Scan for the cell matching the given text and deliver its [x, y] coordinate at center. 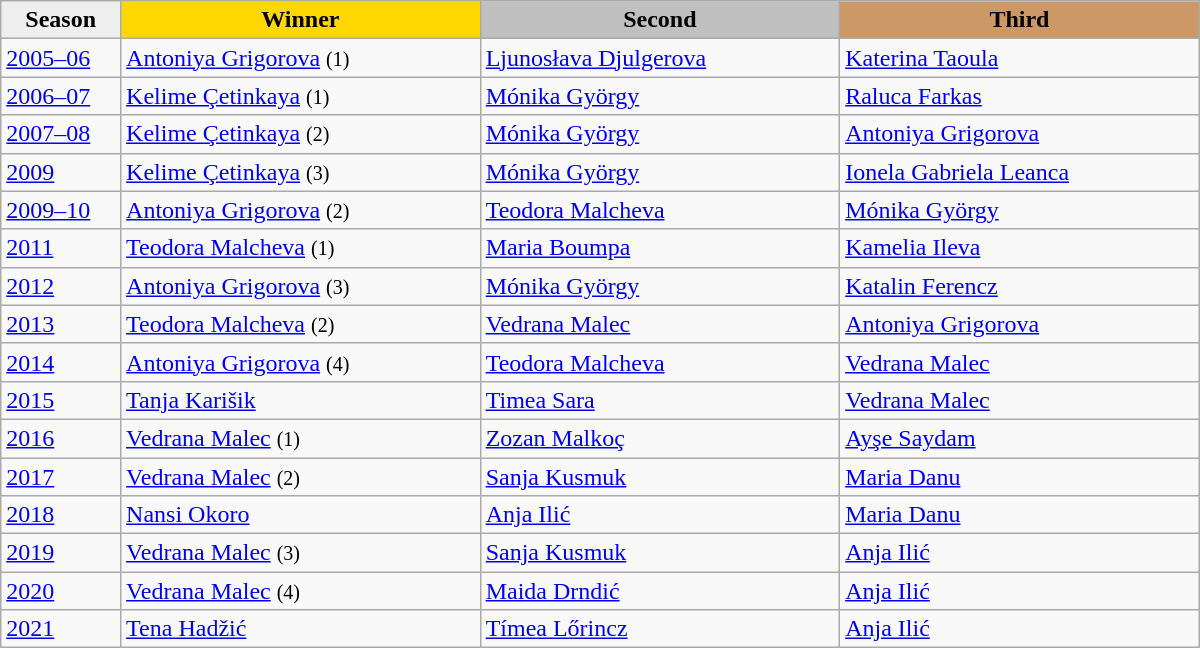
2015 [61, 400]
Ayşe Saydam [1020, 438]
2012 [61, 286]
Raluca Farkas [1020, 96]
Ionela Gabriela Leanca [1020, 172]
Teodora Malcheva (1) [301, 248]
2009 [61, 172]
Kelime Çetinkaya (2) [301, 134]
2013 [61, 324]
Antoniya Grigorova (2) [301, 210]
2020 [61, 591]
Second [660, 20]
Third [1020, 20]
2016 [61, 438]
Antoniya Grigorova (4) [301, 362]
Teodora Malcheva (2) [301, 324]
Vedrana Malec (3) [301, 553]
Tena Hadžić [301, 629]
Season [61, 20]
Vedrana Malec (2) [301, 477]
2017 [61, 477]
Timea Sara [660, 400]
2007–08 [61, 134]
Maria Boumpa [660, 248]
Nansi Okoro [301, 515]
Antoniya Grigorova (3) [301, 286]
2019 [61, 553]
Vedrana Malec (1) [301, 438]
Katalin Ferencz [1020, 286]
Kelime Çetinkaya (3) [301, 172]
Winner [301, 20]
2018 [61, 515]
Katerina Taoula [1020, 58]
Maida Drndić [660, 591]
Ljunosłava Djulgerova [660, 58]
Vedrana Malec (4) [301, 591]
2021 [61, 629]
Kelime Çetinkaya (1) [301, 96]
2009–10 [61, 210]
2006–07 [61, 96]
Tanja Karišik [301, 400]
Antoniya Grigorova (1) [301, 58]
2014 [61, 362]
Kamelia Ileva [1020, 248]
2011 [61, 248]
2005–06 [61, 58]
Zozan Malkoç [660, 438]
Tímea Lőrincz [660, 629]
